Capture the cell that displays the provided text and extract its (x, y) central coordinate. 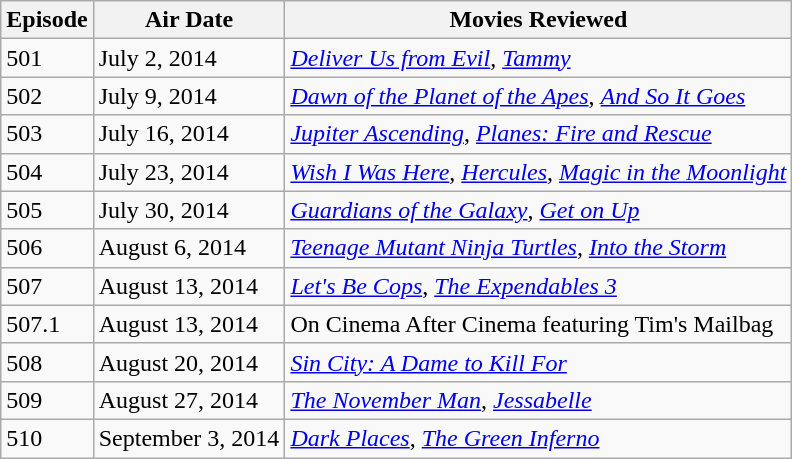
Dawn of the Planet of the Apes, And So It Goes (538, 96)
503 (47, 134)
July 2, 2014 (189, 58)
July 16, 2014 (189, 134)
504 (47, 172)
502 (47, 96)
Movies Reviewed (538, 20)
507 (47, 286)
501 (47, 58)
Dark Places, The Green Inferno (538, 438)
On Cinema After Cinema featuring Tim's Mailbag (538, 324)
506 (47, 248)
Let's Be Cops, The Expendables 3 (538, 286)
Deliver Us from Evil, Tammy (538, 58)
510 (47, 438)
Guardians of the Galaxy, Get on Up (538, 210)
505 (47, 210)
Sin City: A Dame to Kill For (538, 362)
Teenage Mutant Ninja Turtles, Into the Storm (538, 248)
The November Man, Jessabelle (538, 400)
July 30, 2014 (189, 210)
September 3, 2014 (189, 438)
507.1 (47, 324)
Wish I Was Here, Hercules, Magic in the Moonlight (538, 172)
July 9, 2014 (189, 96)
Jupiter Ascending, Planes: Fire and Rescue (538, 134)
508 (47, 362)
August 6, 2014 (189, 248)
Air Date (189, 20)
509 (47, 400)
Episode (47, 20)
August 20, 2014 (189, 362)
July 23, 2014 (189, 172)
August 27, 2014 (189, 400)
